Extract the (x, y) coordinate from the center of the cell holding the provided text.  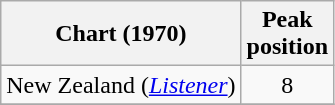
Chart (1970) (121, 34)
New Zealand (Listener) (121, 85)
8 (287, 85)
Peakposition (287, 34)
